Pinpoint the cell where the given text exists, returning its [x, y] midpoint coordinate. 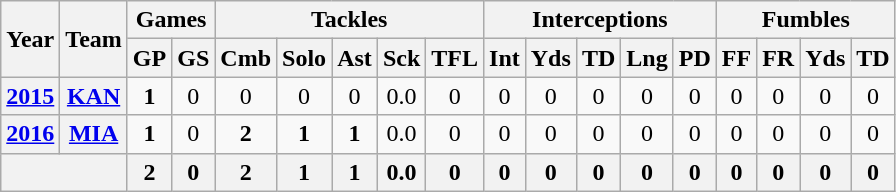
Year [30, 39]
2016 [30, 134]
Cmb [246, 58]
2015 [30, 96]
Fumbles [806, 20]
Int [505, 58]
Games [170, 20]
FF [736, 58]
Lng [647, 58]
Sck [401, 58]
Solo [304, 58]
Ast [355, 58]
Team [94, 39]
PD [694, 58]
GS [194, 58]
Interceptions [600, 20]
GP [149, 58]
Tackles [350, 20]
MIA [94, 134]
TFL [455, 58]
KAN [94, 96]
FR [778, 58]
